For the text-containing cell, return its midpoint in (x, y) coordinate format. 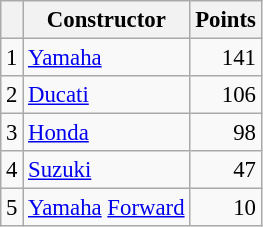
5 (12, 208)
47 (226, 170)
Honda (106, 133)
Ducati (106, 95)
Yamaha (106, 58)
98 (226, 133)
Yamaha Forward (106, 208)
2 (12, 95)
Points (226, 20)
4 (12, 170)
Constructor (106, 20)
141 (226, 58)
10 (226, 208)
Suzuki (106, 170)
106 (226, 95)
1 (12, 58)
3 (12, 133)
